Determine the [X, Y] coordinate at the center of the cell enclosing the given text.  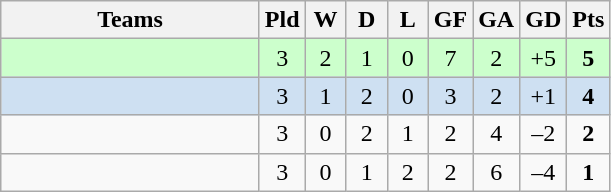
GF [450, 20]
GD [544, 20]
+5 [544, 58]
Teams [130, 20]
6 [496, 172]
W [326, 20]
Pts [588, 20]
Pld [282, 20]
5 [588, 58]
+1 [544, 96]
–2 [544, 134]
7 [450, 58]
GA [496, 20]
L [408, 20]
D [366, 20]
–4 [544, 172]
